From the cell containing the given text, extract its center point as [x, y] coordinate. 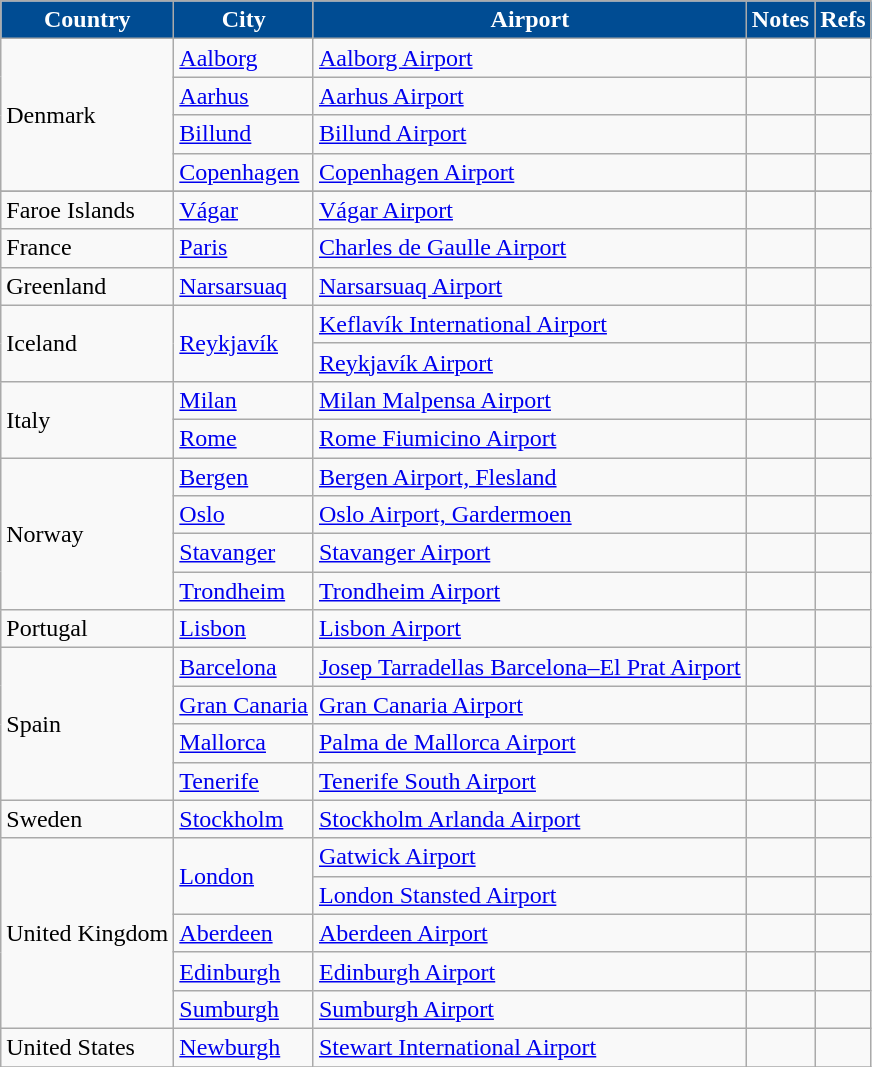
Keflavík International Airport [530, 324]
Paris [244, 248]
Stockholm Arlanda Airport [530, 819]
Bergen Airport, Flesland [530, 477]
Reykjavík [244, 343]
Airport [530, 20]
Narsarsuaq Airport [530, 286]
Aalborg Airport [530, 58]
Oslo Airport, Gardermoen [530, 515]
Greenland [88, 286]
Milan [244, 400]
Stavanger Airport [530, 553]
Charles de Gaulle Airport [530, 248]
Aberdeen [244, 933]
City [244, 20]
Sumburgh [244, 1009]
Tenerife [244, 781]
Aberdeen Airport [530, 933]
Billund Airport [530, 134]
Palma de Mallorca Airport [530, 743]
Copenhagen [244, 172]
Notes [780, 20]
France [88, 248]
Norway [88, 534]
Narsarsuaq [244, 286]
Tenerife South Airport [530, 781]
Denmark [88, 115]
Mallorca [244, 743]
Barcelona [244, 667]
Faroe Islands [88, 210]
Vágar Airport [530, 210]
Italy [88, 419]
Vágar [244, 210]
Gatwick Airport [530, 857]
Rome Fiumicino Airport [530, 438]
Aalborg [244, 58]
Newburgh [244, 1047]
Gran Canaria [244, 705]
Stavanger [244, 553]
Lisbon [244, 629]
Edinburgh Airport [530, 971]
Stockholm [244, 819]
London [244, 876]
Billund [244, 134]
Rome [244, 438]
Aarhus [244, 96]
Josep Tarradellas Barcelona–El Prat Airport [530, 667]
Country [88, 20]
Portugal [88, 629]
Reykjavík Airport [530, 362]
Copenhagen Airport [530, 172]
Sweden [88, 819]
Iceland [88, 343]
Milan Malpensa Airport [530, 400]
Bergen [244, 477]
Edinburgh [244, 971]
Sumburgh Airport [530, 1009]
Aarhus Airport [530, 96]
Lisbon Airport [530, 629]
United States [88, 1047]
Trondheim [244, 591]
Spain [88, 724]
United Kingdom [88, 933]
Oslo [244, 515]
Refs [843, 20]
London Stansted Airport [530, 895]
Stewart International Airport [530, 1047]
Trondheim Airport [530, 591]
Gran Canaria Airport [530, 705]
